Search for the cell housing the specified text and yield its (x, y) center coordinate. 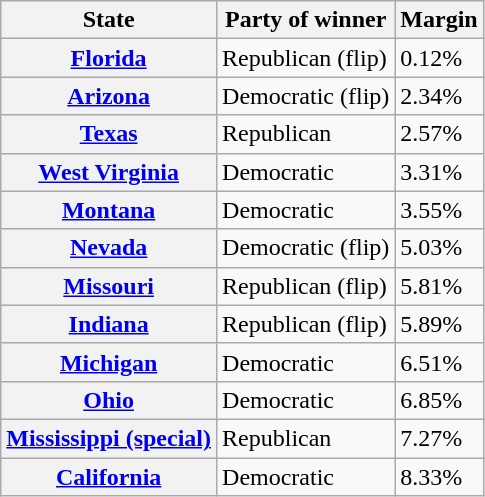
3.31% (439, 172)
Arizona (109, 96)
3.55% (439, 210)
Indiana (109, 324)
5.03% (439, 248)
Ohio (109, 400)
Texas (109, 134)
6.85% (439, 400)
Mississippi (special) (109, 438)
0.12% (439, 58)
State (109, 20)
Michigan (109, 362)
Montana (109, 210)
West Virginia (109, 172)
5.89% (439, 324)
Missouri (109, 286)
8.33% (439, 477)
Nevada (109, 248)
Margin (439, 20)
5.81% (439, 286)
Florida (109, 58)
Party of winner (306, 20)
6.51% (439, 362)
2.57% (439, 134)
California (109, 477)
2.34% (439, 96)
7.27% (439, 438)
